Detect which cell encompasses the target text, then output its [X, Y] center coordinate. 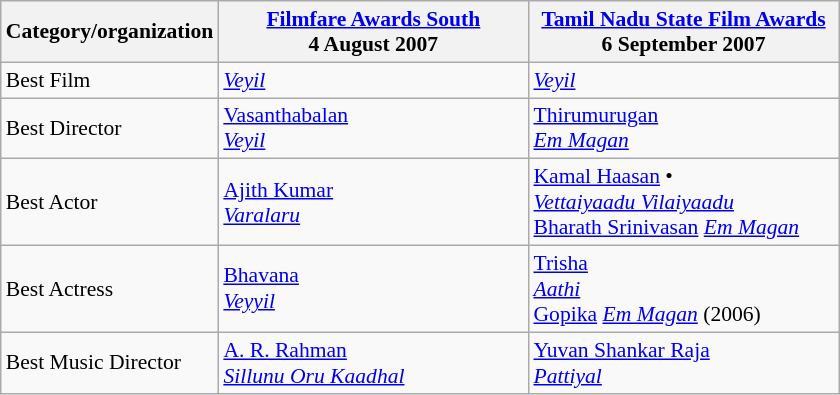
Best Film [110, 80]
Best Music Director [110, 362]
Best Actress [110, 290]
Category/organization [110, 32]
Ajith KumarVaralaru [373, 202]
ThirumuruganEm Magan [683, 128]
Filmfare Awards South4 August 2007 [373, 32]
Tamil Nadu State Film Awards6 September 2007 [683, 32]
VasanthabalanVeyil [373, 128]
Yuvan Shankar RajaPattiyal [683, 362]
Best Actor [110, 202]
BhavanaVeyyil [373, 290]
Best Director [110, 128]
A. R. RahmanSillunu Oru Kaadhal [373, 362]
Kamal Haasan •Vettaiyaadu Vilaiyaadu Bharath Srinivasan Em Magan [683, 202]
TrishaAathi Gopika Em Magan (2006) [683, 290]
